Capture the cell that displays the provided text and extract its [X, Y] central coordinate. 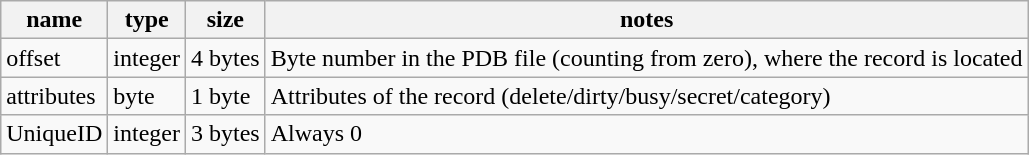
type [147, 20]
attributes [54, 96]
offset [54, 58]
1 byte [225, 96]
4 bytes [225, 58]
byte [147, 96]
Byte number in the PDB file (counting from zero), where the record is located [646, 58]
Attributes of the record (delete/dirty/busy/secret/category) [646, 96]
UniqueID [54, 134]
size [225, 20]
3 bytes [225, 134]
name [54, 20]
Always 0 [646, 134]
notes [646, 20]
